For the text-containing cell, return its midpoint in [X, Y] coordinate format. 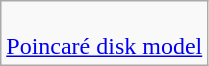
Poincaré disk model [104, 34]
